Search for the cell housing the specified text and yield its (x, y) center coordinate. 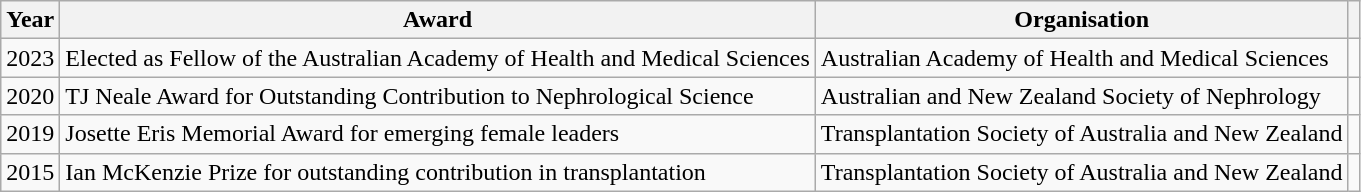
2023 (30, 58)
Year (30, 20)
Australian Academy of Health and Medical Sciences (1082, 58)
Award (438, 20)
Australian and New Zealand Society of Nephrology (1082, 96)
2020 (30, 96)
2019 (30, 134)
Ian McKenzie Prize for outstanding contribution in transplantation (438, 172)
2015 (30, 172)
TJ Neale Award for Outstanding Contribution to Nephrological Science (438, 96)
Josette Eris Memorial Award for emerging female leaders (438, 134)
Elected as Fellow of the Australian Academy of Health and Medical Sciences (438, 58)
Organisation (1082, 20)
